Determine the (X, Y) coordinate at the center of the cell enclosing the given text.  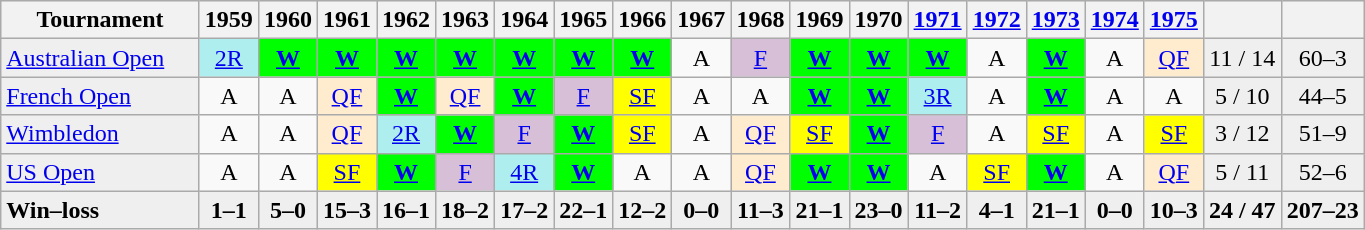
4–1 (996, 210)
1975 (1174, 20)
5 / 10 (1242, 96)
1974 (1114, 20)
44–5 (1322, 96)
1960 (288, 20)
Wimbledon (100, 134)
1967 (702, 20)
1970 (878, 20)
1966 (642, 20)
Tournament (100, 20)
3 / 12 (1242, 134)
1–1 (228, 210)
1971 (938, 20)
24 / 47 (1242, 210)
11–2 (938, 210)
4R (524, 172)
60–3 (1322, 58)
1973 (1056, 20)
US Open (100, 172)
16–1 (406, 210)
11 / 14 (1242, 58)
23–0 (878, 210)
1961 (346, 20)
51–9 (1322, 134)
22–1 (584, 210)
18–2 (466, 210)
5 / 11 (1242, 172)
15–3 (346, 210)
5–0 (288, 210)
1969 (820, 20)
1968 (760, 20)
French Open (100, 96)
52–6 (1322, 172)
17–2 (524, 210)
207–23 (1322, 210)
Win–loss (100, 210)
Australian Open (100, 58)
1962 (406, 20)
1965 (584, 20)
1963 (466, 20)
3R (938, 96)
1972 (996, 20)
1959 (228, 20)
12–2 (642, 210)
11–3 (760, 210)
10–3 (1174, 210)
1964 (524, 20)
